Find where the given text appears and provide that cell's center as (X, Y) coordinate. 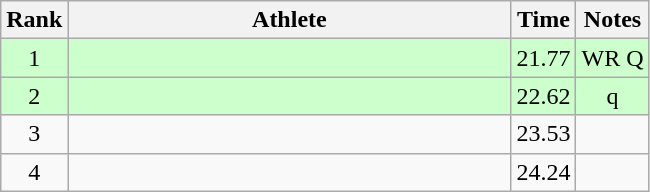
q (612, 96)
23.53 (544, 134)
3 (34, 134)
2 (34, 96)
1 (34, 58)
21.77 (544, 58)
24.24 (544, 172)
Rank (34, 20)
22.62 (544, 96)
4 (34, 172)
Athlete (290, 20)
Notes (612, 20)
Time (544, 20)
WR Q (612, 58)
